Output the [X, Y] coordinate of the center of the cell containing the given text.  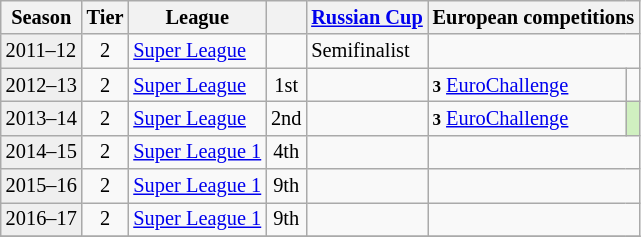
2nd [286, 118]
2013–14 [42, 118]
2016–17 [42, 219]
Season [42, 17]
Russian Cup [366, 17]
4th [286, 152]
2014–15 [42, 152]
European competitions [534, 17]
1st [286, 85]
2011–12 [42, 51]
Tier [106, 17]
Semifinalist [366, 51]
2012–13 [42, 85]
League [197, 17]
2015–16 [42, 186]
